Capture the cell that displays the provided text and extract its (X, Y) central coordinate. 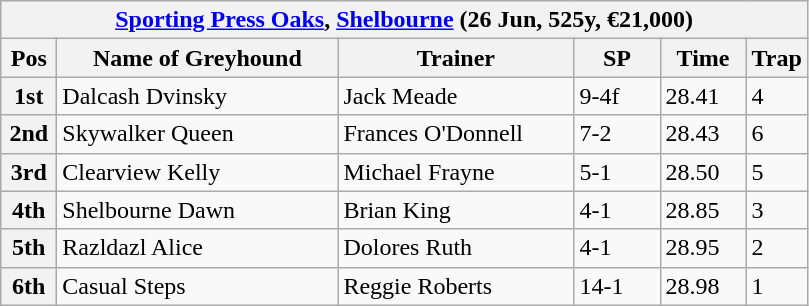
Brian King (456, 210)
4 (776, 96)
28.41 (703, 96)
5th (29, 248)
7-2 (617, 134)
5 (776, 172)
14-1 (617, 286)
6 (776, 134)
9-4f (617, 96)
Michael Frayne (456, 172)
Time (703, 58)
SP (617, 58)
3 (776, 210)
3rd (29, 172)
Trainer (456, 58)
Shelbourne Dawn (198, 210)
6th (29, 286)
Pos (29, 58)
Frances O'Donnell (456, 134)
Jack Meade (456, 96)
Reggie Roberts (456, 286)
Name of Greyhound (198, 58)
Dalcash Dvinsky (198, 96)
2nd (29, 134)
28.50 (703, 172)
Trap (776, 58)
5-1 (617, 172)
2 (776, 248)
Clearview Kelly (198, 172)
1 (776, 286)
4th (29, 210)
28.85 (703, 210)
28.98 (703, 286)
1st (29, 96)
Dolores Ruth (456, 248)
Skywalker Queen (198, 134)
Razldazl Alice (198, 248)
28.95 (703, 248)
28.43 (703, 134)
Sporting Press Oaks, Shelbourne (26 Jun, 525y, €21,000) (404, 20)
Casual Steps (198, 286)
